From the cell containing the given text, extract its center point as [x, y] coordinate. 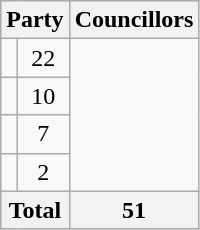
2 [43, 172]
Party [35, 20]
10 [43, 96]
51 [134, 210]
7 [43, 134]
Councillors [134, 20]
Total [35, 210]
22 [43, 58]
